Find where the given text appears and provide that cell's center as (x, y) coordinate. 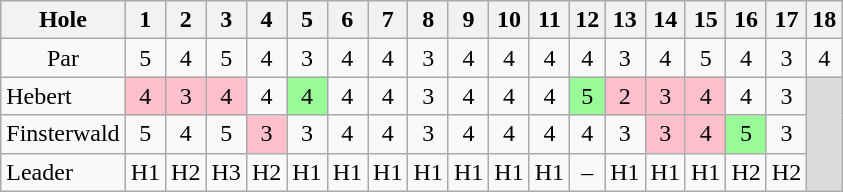
18 (824, 20)
13 (625, 20)
Leader (63, 172)
10 (509, 20)
Finsterwald (63, 134)
9 (468, 20)
– (588, 172)
Hole (63, 20)
11 (549, 20)
Par (63, 58)
1 (145, 20)
17 (786, 20)
8 (428, 20)
16 (746, 20)
Hebert (63, 96)
15 (705, 20)
7 (388, 20)
12 (588, 20)
H3 (226, 172)
14 (665, 20)
6 (347, 20)
